Return the [x, y] coordinate for the center point of the cell that contains the specified text.  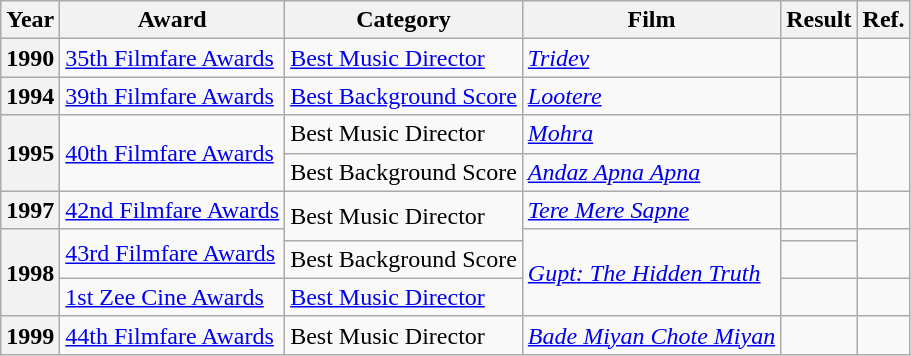
39th Filmfare Awards [172, 96]
1998 [30, 272]
1997 [30, 210]
Bade Miyan Chote Miyan [651, 335]
42nd Filmfare Awards [172, 210]
44th Filmfare Awards [172, 335]
43rd Filmfare Awards [172, 254]
Result [819, 20]
40th Filmfare Awards [172, 153]
1st Zee Cine Awards [172, 297]
Tridev [651, 58]
Award [172, 20]
Lootere [651, 96]
1994 [30, 96]
35th Filmfare Awards [172, 58]
Film [651, 20]
1990 [30, 58]
Mohra [651, 134]
Year [30, 20]
1995 [30, 153]
Ref. [884, 20]
1999 [30, 335]
Category [404, 20]
Gupt: The Hidden Truth [651, 272]
Andaz Apna Apna [651, 172]
Tere Mere Sapne [651, 210]
